Search for the cell housing the specified text and yield its (X, Y) center coordinate. 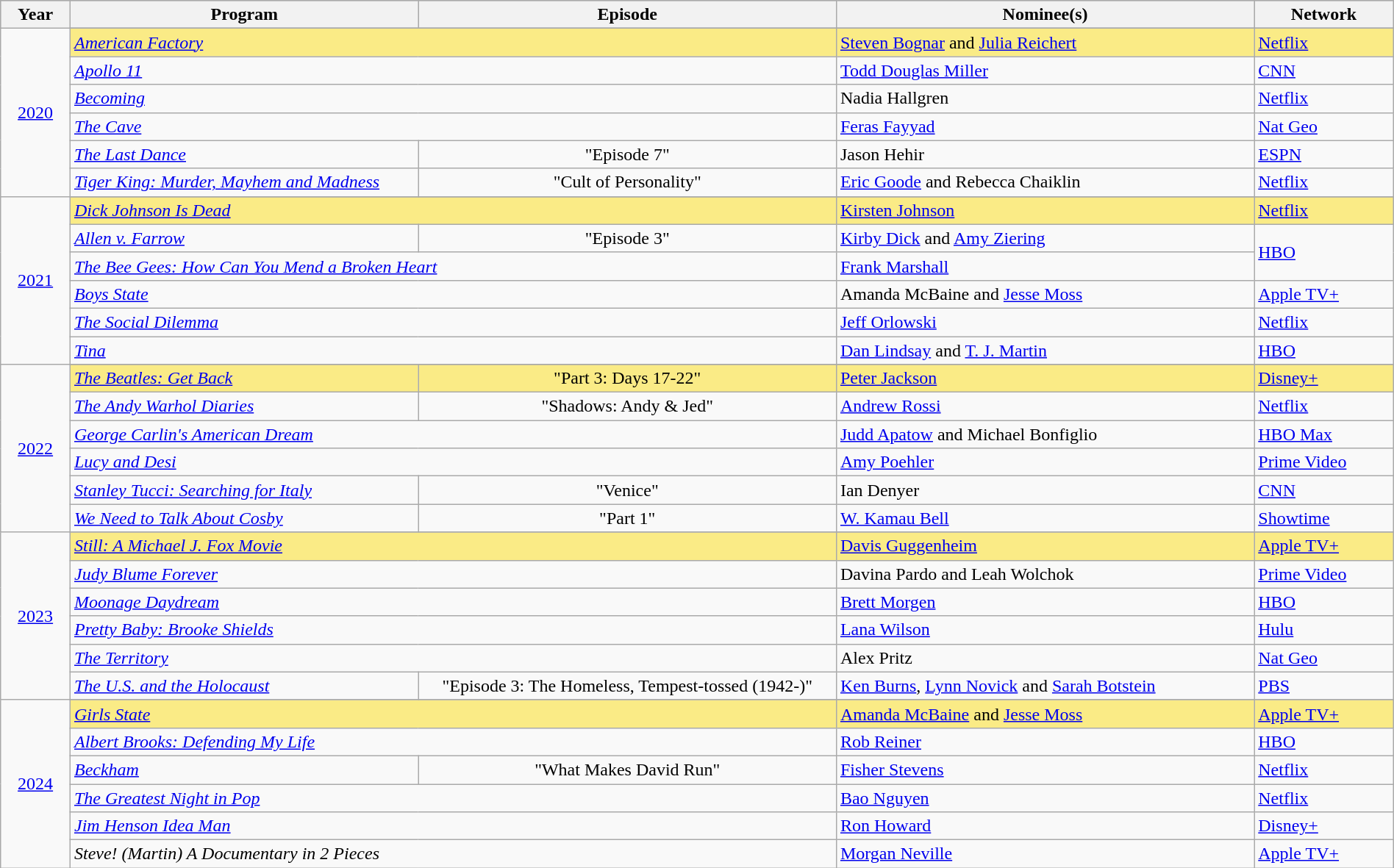
"Part 3: Days 17-22" (627, 379)
2022 (35, 448)
Todd Douglas Miller (1045, 71)
Jeff Orlowski (1045, 322)
Brett Morgen (1045, 602)
ESPN (1323, 154)
Apollo 11 (453, 71)
"What Makes David Run" (627, 770)
"Episode 3: The Homeless, Tempest-tossed (1942-)" (627, 686)
Tina (453, 351)
George Carlin's American Dream (453, 434)
Judy Blume Forever (453, 574)
Moonage Daydream (453, 602)
The Beatles: Get Back (244, 379)
Fisher Stevens (1045, 770)
Eric Goode and Rebecca Chaiklin (1045, 182)
Allen v. Farrow (244, 238)
"Venice" (627, 490)
Dick Johnson Is Dead (453, 210)
We Need to Talk About Cosby (244, 518)
Davina Pardo and Leah Wolchok (1045, 574)
"Cult of Personality" (627, 182)
Jim Henson Idea Man (453, 826)
"Episode 3" (627, 238)
Steve! (Martin) A Documentary in 2 Pieces (453, 854)
2024 (35, 783)
Showtime (1323, 518)
Bao Nguyen (1045, 797)
Albert Brooks: Defending My Life (453, 742)
2020 (35, 112)
Jason Hehir (1045, 154)
Stanley Tucci: Searching for Italy (244, 490)
The U.S. and the Holocaust (244, 686)
Hulu (1323, 630)
2023 (35, 616)
Girls State (453, 714)
"Episode 7" (627, 154)
"Shadows: Andy & Jed" (627, 406)
Kirsten Johnson (1045, 210)
Alex Pritz (1045, 658)
Judd Apatow and Michael Bonfiglio (1045, 434)
Nadia Hallgren (1045, 98)
Morgan Neville (1045, 854)
Becoming (453, 98)
The Social Dilemma (453, 322)
Lana Wilson (1045, 630)
Ron Howard (1045, 826)
Tiger King: Murder, Mayhem and Madness (244, 182)
Program (244, 15)
Still: A Michael J. Fox Movie (453, 546)
Peter Jackson (1045, 379)
Episode (627, 15)
HBO Max (1323, 434)
Dan Lindsay and T. J. Martin (1045, 351)
Kirby Dick and Amy Ziering (1045, 238)
Amy Poehler (1045, 462)
PBS (1323, 686)
The Last Dance (244, 154)
Ken Burns, Lynn Novick and Sarah Botstein (1045, 686)
Rob Reiner (1045, 742)
Network (1323, 15)
"Part 1" (627, 518)
Ian Denyer (1045, 490)
Feras Fayyad (1045, 126)
The Andy Warhol Diaries (244, 406)
Year (35, 15)
Andrew Rossi (1045, 406)
2021 (35, 280)
Beckham (244, 770)
W. Kamau Bell (1045, 518)
Pretty Baby: Brooke Shields (453, 630)
Steven Bognar and Julia Reichert (1045, 43)
The Territory (453, 658)
The Cave (453, 126)
Davis Guggenheim (1045, 546)
The Bee Gees: How Can You Mend a Broken Heart (453, 266)
American Factory (453, 43)
Lucy and Desi (453, 462)
Nominee(s) (1045, 15)
Boys State (453, 294)
Frank Marshall (1045, 266)
The Greatest Night in Pop (453, 797)
